Provide the [x, y] coordinate of the cell's center where the given text is located.  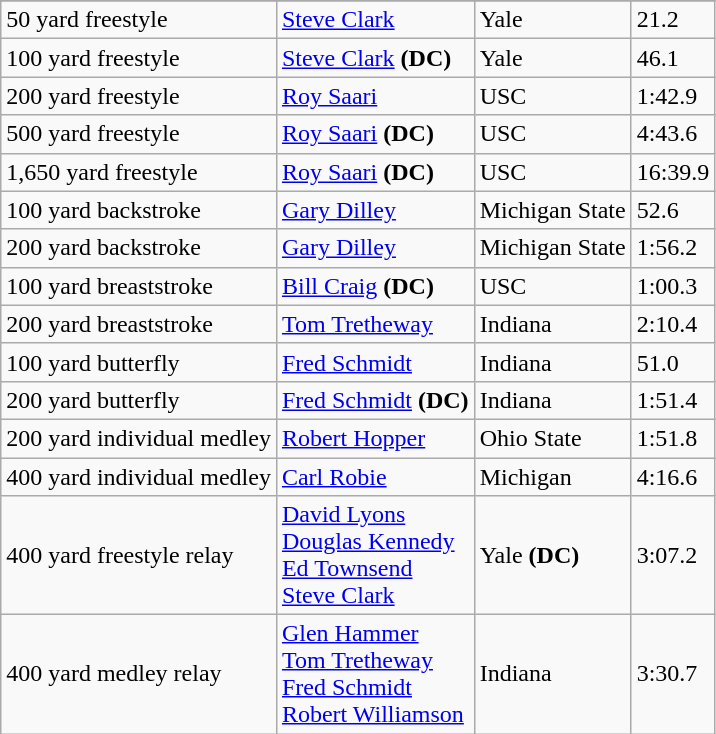
100 yard butterfly [139, 362]
4:43.6 [673, 134]
52.6 [673, 210]
400 yard medley relay [139, 674]
Ohio State [552, 438]
51.0 [673, 362]
David LyonsDouglas KennedyEd TownsendSteve Clark [375, 556]
Fred Schmidt [375, 362]
Fred Schmidt (DC) [375, 400]
200 yard individual medley [139, 438]
Bill Craig (DC) [375, 286]
200 yard freestyle [139, 96]
Steve Clark (DC) [375, 58]
Glen HammerTom TrethewayFred SchmidtRobert Williamson [375, 674]
100 yard freestyle [139, 58]
Steve Clark [375, 20]
500 yard freestyle [139, 134]
Yale (DC) [552, 556]
100 yard backstroke [139, 210]
50 yard freestyle [139, 20]
200 yard butterfly [139, 400]
Tom Tretheway [375, 324]
200 yard backstroke [139, 248]
46.1 [673, 58]
4:16.6 [673, 477]
16:39.9 [673, 172]
Roy Saari [375, 96]
21.2 [673, 20]
1:51.4 [673, 400]
1:42.9 [673, 96]
Carl Robie [375, 477]
1:51.8 [673, 438]
1:00.3 [673, 286]
200 yard breaststroke [139, 324]
100 yard breaststroke [139, 286]
Robert Hopper [375, 438]
1:56.2 [673, 248]
Michigan [552, 477]
400 yard individual medley [139, 477]
2:10.4 [673, 324]
3:07.2 [673, 556]
3:30.7 [673, 674]
400 yard freestyle relay [139, 556]
1,650 yard freestyle [139, 172]
